Output the [X, Y] coordinate of the center of the cell containing the given text.  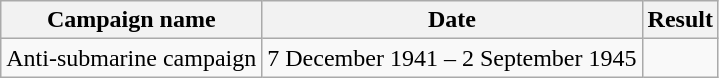
Result [680, 20]
Date [452, 20]
7 December 1941 – 2 September 1945 [452, 58]
Anti-submarine campaign [132, 58]
Campaign name [132, 20]
